Provide the [X, Y] coordinate of the cell's center where the given text is located.  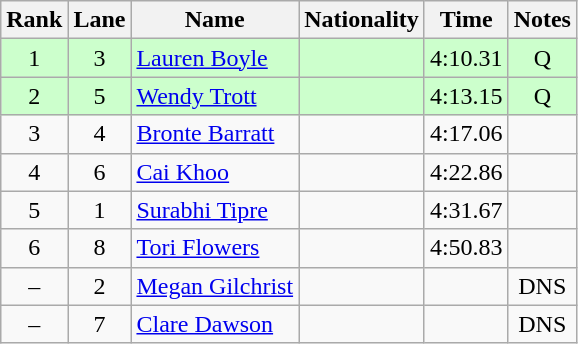
4:10.31 [466, 58]
Surabhi Tipre [215, 210]
4:13.15 [466, 96]
Name [215, 20]
Notes [542, 20]
Lane [100, 20]
4:22.86 [466, 172]
7 [100, 324]
8 [100, 248]
Tori Flowers [215, 248]
4:50.83 [466, 248]
Megan Gilchrist [215, 286]
Time [466, 20]
Lauren Boyle [215, 58]
Nationality [362, 20]
Bronte Barratt [215, 134]
Cai Khoo [215, 172]
Rank [34, 20]
Clare Dawson [215, 324]
Wendy Trott [215, 96]
4:17.06 [466, 134]
4:31.67 [466, 210]
